Detect which cell encompasses the target text, then output its (X, Y) center coordinate. 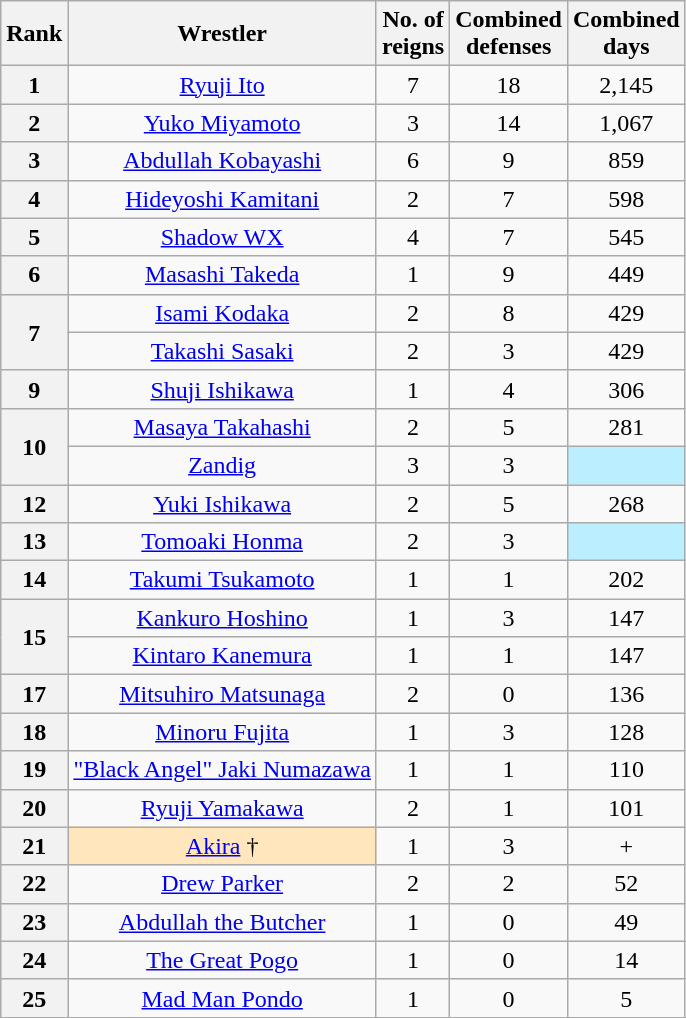
25 (34, 998)
Takumi Tsukamoto (222, 580)
101 (626, 808)
13 (34, 542)
Isami Kodaka (222, 313)
545 (626, 237)
Yuko Miyamoto (222, 123)
Zandig (222, 465)
Shadow WX (222, 237)
20 (34, 808)
598 (626, 199)
Tomoaki Honma (222, 542)
Kintaro Kanemura (222, 656)
Ryuji Yamakawa (222, 808)
Mad Man Pondo (222, 998)
"Black Angel" Jaki Numazawa (222, 770)
Abdullah the Butcher (222, 922)
52 (626, 884)
Ryuji Ito (222, 85)
Abdullah Kobayashi (222, 161)
128 (626, 732)
Mitsuhiro Matsunaga (222, 694)
22 (34, 884)
49 (626, 922)
136 (626, 694)
Shuji Ishikawa (222, 389)
10 (34, 446)
306 (626, 389)
Drew Parker (222, 884)
449 (626, 275)
24 (34, 960)
17 (34, 694)
202 (626, 580)
Combineddays (626, 34)
19 (34, 770)
Minoru Fujita (222, 732)
8 (509, 313)
Rank (34, 34)
Masaya Takahashi (222, 427)
15 (34, 637)
Akira † (222, 846)
281 (626, 427)
2,145 (626, 85)
No. ofreigns (412, 34)
Hideyoshi Kamitani (222, 199)
Combineddefenses (509, 34)
1,067 (626, 123)
12 (34, 503)
+ (626, 846)
Takashi Sasaki (222, 351)
The Great Pogo (222, 960)
Wrestler (222, 34)
Masashi Takeda (222, 275)
21 (34, 846)
23 (34, 922)
110 (626, 770)
859 (626, 161)
Yuki Ishikawa (222, 503)
268 (626, 503)
Kankuro Hoshino (222, 618)
